Capture the cell that displays the provided text and extract its (X, Y) central coordinate. 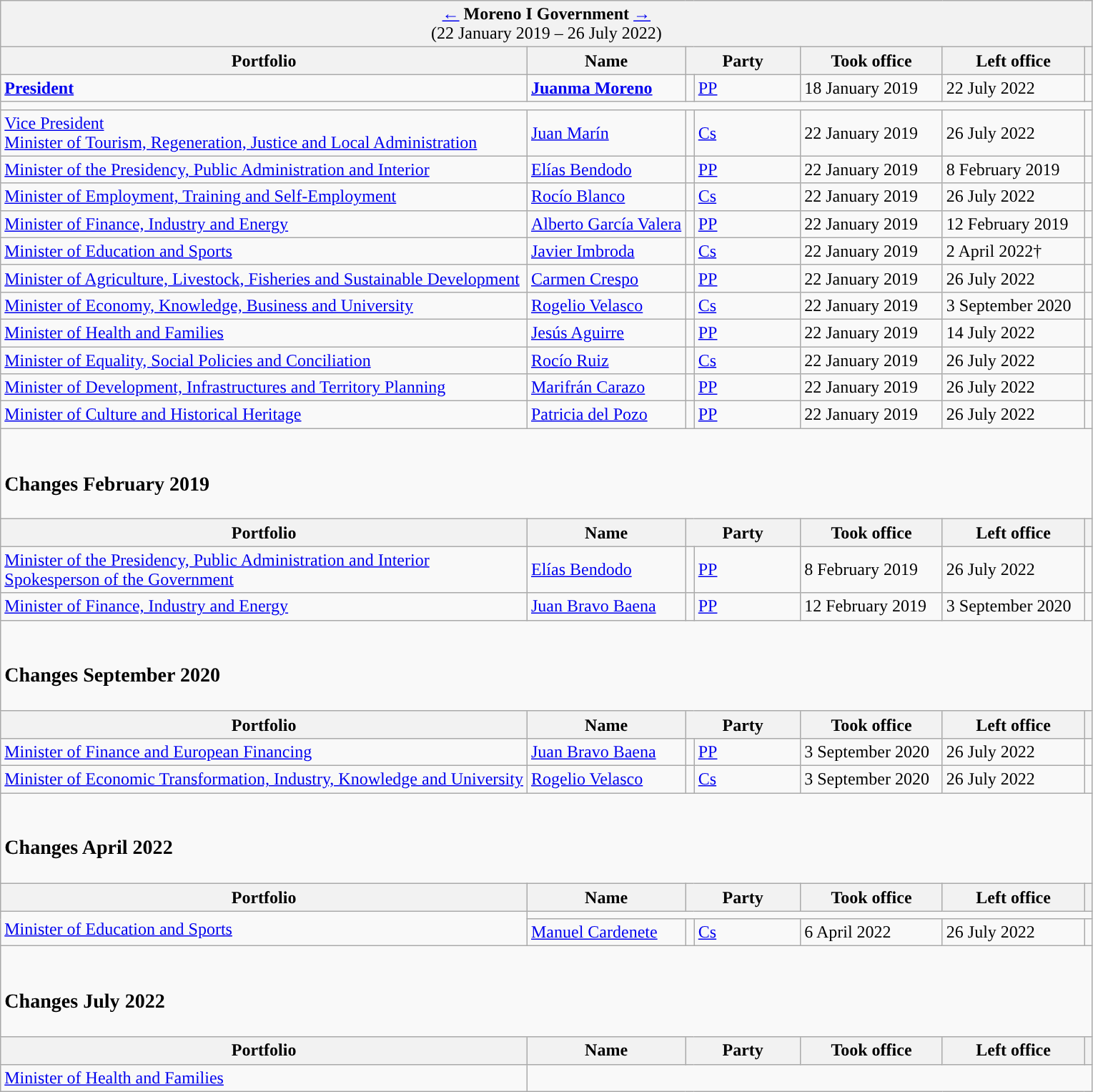
14 July 2022 (1014, 333)
Vice PresidentMinister of Tourism, Regeneration, Justice and Local Administration (264, 133)
Minister of Agriculture, Livestock, Fisheries and Sustainable Development (264, 278)
Changes April 2022 (546, 838)
← Moreno I Government →(22 January 2019 – 26 July 2022) (546, 24)
Marifrán Carazo (606, 388)
Minister of Culture and Historical Heritage (264, 415)
Juan Marín (606, 133)
Minister of the Presidency, Public Administration and InteriorSpokesperson of the Government (264, 569)
Rocío Ruiz (606, 360)
Alberto García Valera (606, 224)
6 April 2022 (872, 933)
22 July 2022 (1014, 88)
Patricia del Pozo (606, 415)
Rocío Blanco (606, 197)
18 January 2019 (872, 88)
Changes February 2019 (546, 473)
Minister of the Presidency, Public Administration and Interior (264, 169)
Changes September 2020 (546, 665)
2 April 2022† (1014, 251)
Juanma Moreno (606, 88)
Jesús Aguirre (606, 333)
Minister of Economy, Knowledge, Business and University (264, 305)
Minister of Development, Infrastructures and Territory Planning (264, 388)
Minister of Equality, Social Policies and Conciliation (264, 360)
Manuel Cardenete (606, 933)
President (264, 88)
Changes July 2022 (546, 991)
Carmen Crespo (606, 278)
Javier Imbroda (606, 251)
Minister of Economic Transformation, Industry, Knowledge and University (264, 779)
Minister of Employment, Training and Self-Employment (264, 197)
Minister of Finance and European Financing (264, 752)
